For the text-containing cell, return its midpoint in (X, Y) coordinate format. 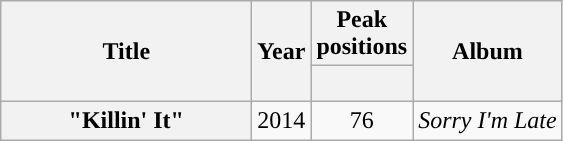
Year (282, 52)
Peak positions (362, 34)
76 (362, 120)
2014 (282, 120)
Title (126, 52)
Album (488, 52)
Sorry I'm Late (488, 120)
"Killin' It" (126, 120)
